Scan for the cell matching the given text and deliver its [X, Y] coordinate at center. 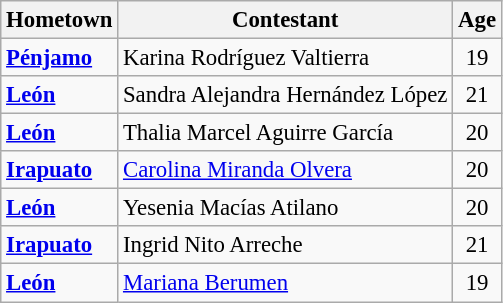
Karina Rodríguez Valtierra [286, 58]
Yesenia Macías Atilano [286, 208]
Age [478, 20]
Sandra Alejandra Hernández López [286, 95]
Ingrid Nito Arreche [286, 245]
Contestant [286, 20]
Mariana Berumen [286, 283]
Pénjamo [60, 58]
Thalia Marcel Aguirre García [286, 133]
Carolina Miranda Olvera [286, 170]
Hometown [60, 20]
